Identify which cell holds the provided text, then report its [X, Y] central coordinate. 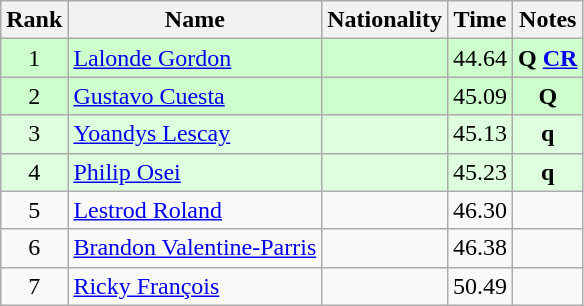
6 [34, 248]
Q CR [548, 58]
5 [34, 210]
3 [34, 134]
Notes [548, 20]
Lalonde Gordon [195, 58]
44.64 [480, 58]
Lestrod Roland [195, 210]
50.49 [480, 286]
2 [34, 96]
45.13 [480, 134]
45.23 [480, 172]
Nationality [385, 20]
Gustavo Cuesta [195, 96]
Brandon Valentine-Parris [195, 248]
4 [34, 172]
46.38 [480, 248]
1 [34, 58]
7 [34, 286]
Rank [34, 20]
46.30 [480, 210]
Time [480, 20]
Yoandys Lescay [195, 134]
Ricky François [195, 286]
45.09 [480, 96]
Q [548, 96]
Philip Osei [195, 172]
Name [195, 20]
